Capture the cell that displays the provided text and extract its (X, Y) central coordinate. 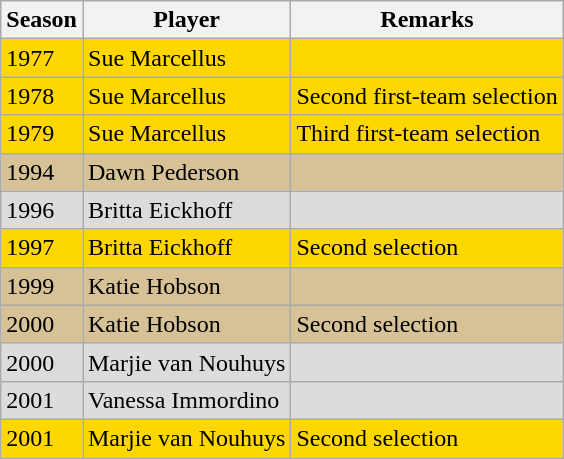
1978 (42, 96)
Season (42, 20)
1997 (42, 248)
Remarks (427, 20)
1999 (42, 286)
Second first-team selection (427, 96)
1977 (42, 58)
1996 (42, 210)
1979 (42, 134)
Dawn Pederson (186, 172)
Third first-team selection (427, 134)
Player (186, 20)
1994 (42, 172)
Vanessa Immordino (186, 400)
